Locate the cell with the specified text and output its (X, Y) center coordinate. 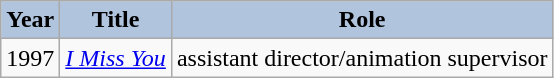
Year (30, 20)
Title (116, 20)
assistant director/animation supervisor (362, 58)
1997 (30, 58)
Role (362, 20)
I Miss You (116, 58)
